From the cell containing the given text, extract its center point as [X, Y] coordinate. 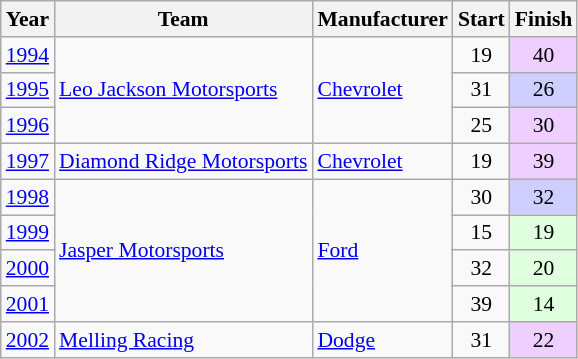
22 [544, 340]
Jasper Motorsports [183, 250]
1999 [28, 233]
1994 [28, 55]
1997 [28, 162]
14 [544, 304]
25 [482, 126]
2000 [28, 269]
26 [544, 90]
Team [183, 19]
Diamond Ridge Motorsports [183, 162]
1995 [28, 90]
Manufacturer [382, 19]
1998 [28, 197]
Dodge [382, 340]
Finish [544, 19]
Melling Racing [183, 340]
Year [28, 19]
Start [482, 19]
Ford [382, 250]
Leo Jackson Motorsports [183, 90]
40 [544, 55]
2001 [28, 304]
15 [482, 233]
1996 [28, 126]
20 [544, 269]
2002 [28, 340]
